Extract the (x, y) coordinate from the center of the cell holding the provided text.  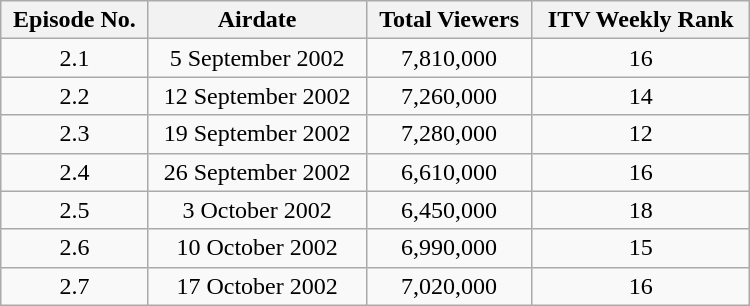
5 September 2002 (257, 58)
15 (640, 248)
18 (640, 210)
Airdate (257, 20)
2.2 (74, 96)
Total Viewers (449, 20)
2.7 (74, 286)
7,260,000 (449, 96)
19 September 2002 (257, 134)
ITV Weekly Rank (640, 20)
6,990,000 (449, 248)
3 October 2002 (257, 210)
26 September 2002 (257, 172)
2.1 (74, 58)
14 (640, 96)
2.4 (74, 172)
2.3 (74, 134)
7,280,000 (449, 134)
6,610,000 (449, 172)
2.5 (74, 210)
10 October 2002 (257, 248)
7,020,000 (449, 286)
Episode No. (74, 20)
6,450,000 (449, 210)
2.6 (74, 248)
12 September 2002 (257, 96)
12 (640, 134)
17 October 2002 (257, 286)
7,810,000 (449, 58)
